Extract the (x, y) coordinate from the center of the cell holding the provided text.  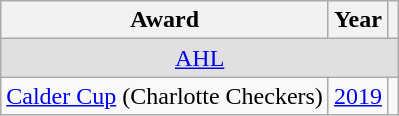
2019 (358, 96)
Year (358, 20)
Award (165, 20)
Calder Cup (Charlotte Checkers) (165, 96)
AHL (200, 58)
